Extract the (x, y) coordinate from the center of the cell holding the provided text.  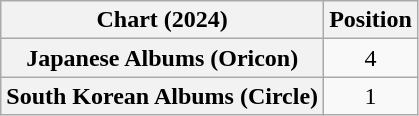
South Korean Albums (Circle) (162, 96)
Japanese Albums (Oricon) (162, 58)
1 (371, 96)
4 (371, 58)
Chart (2024) (162, 20)
Position (371, 20)
